Provide the [x, y] coordinate of the cell's center where the given text is located.  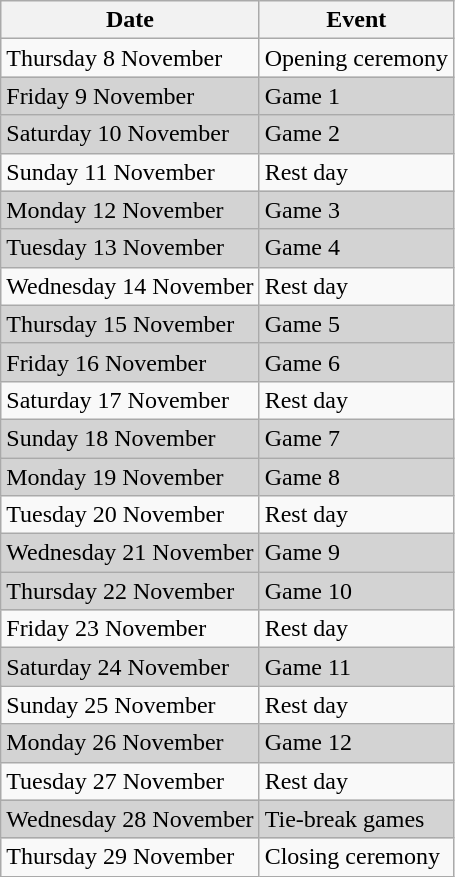
Game 3 [356, 210]
Game 2 [356, 134]
Date [130, 20]
Thursday 8 November [130, 58]
Monday 26 November [130, 743]
Monday 12 November [130, 210]
Game 7 [356, 438]
Event [356, 20]
Game 6 [356, 362]
Thursday 29 November [130, 857]
Monday 19 November [130, 477]
Thursday 22 November [130, 591]
Saturday 17 November [130, 400]
Friday 23 November [130, 629]
Tuesday 13 November [130, 248]
Friday 16 November [130, 362]
Game 4 [356, 248]
Tuesday 27 November [130, 781]
Thursday 15 November [130, 324]
Closing ceremony [356, 857]
Game 11 [356, 667]
Game 12 [356, 743]
Saturday 24 November [130, 667]
Wednesday 28 November [130, 819]
Game 5 [356, 324]
Game 1 [356, 96]
Game 10 [356, 591]
Sunday 18 November [130, 438]
Sunday 25 November [130, 705]
Sunday 11 November [130, 172]
Wednesday 21 November [130, 553]
Game 8 [356, 477]
Friday 9 November [130, 96]
Tie-break games [356, 819]
Wednesday 14 November [130, 286]
Opening ceremony [356, 58]
Saturday 10 November [130, 134]
Game 9 [356, 553]
Tuesday 20 November [130, 515]
